Determine the (X, Y) coordinate at the center of the cell enclosing the given text.  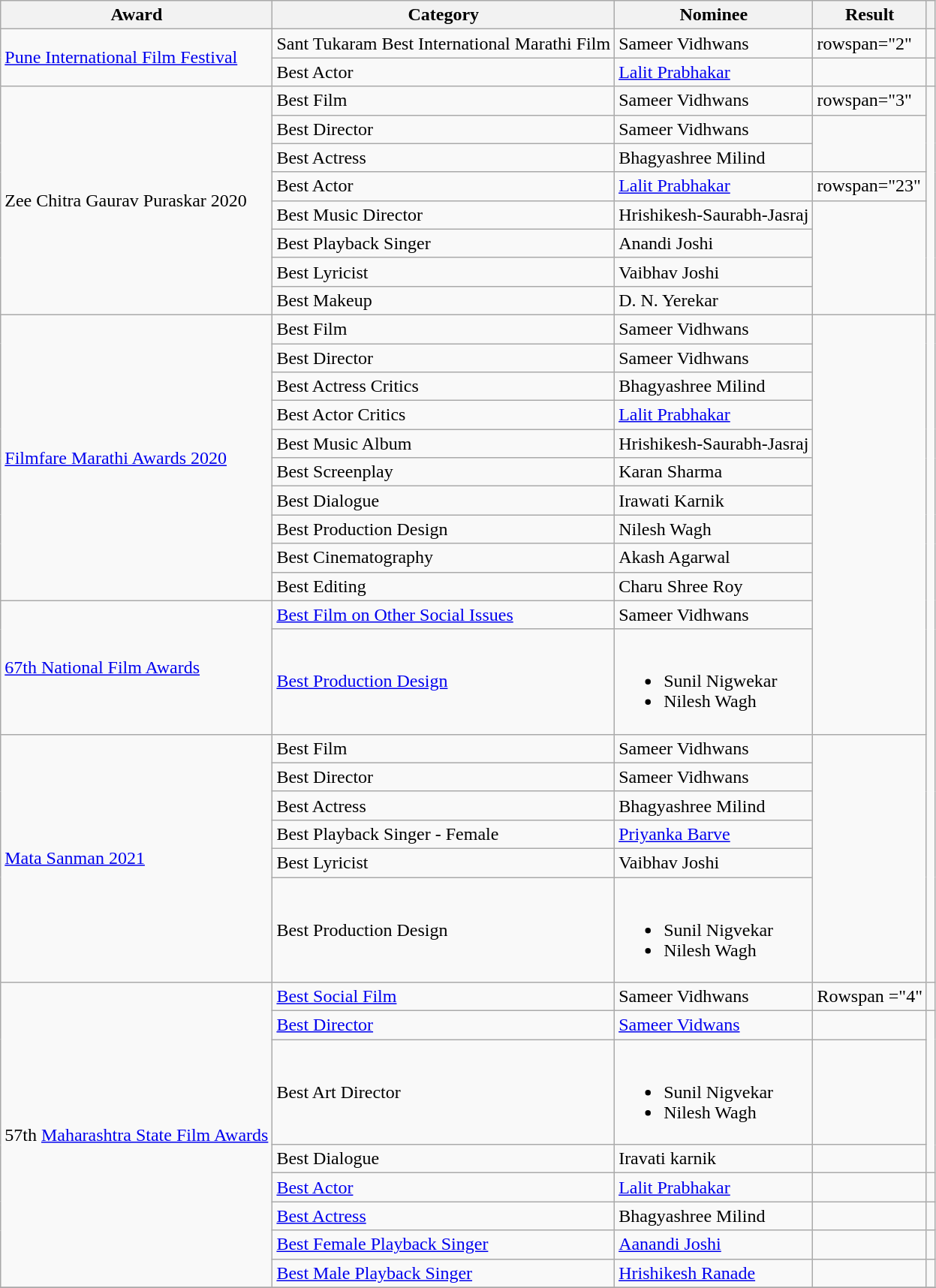
Sameer Vidwans (714, 1025)
Best Social Film (444, 997)
57th Maharashtra State Film Awards (137, 1135)
Sant Tukaram Best International Marathi Film (444, 44)
Zee Chitra Gaurav Puraskar 2020 (137, 200)
Akash Agarwal (714, 558)
Best Female Playback Singer (444, 1244)
Iravati karnik (714, 1159)
rowspan="3" (870, 101)
Best Music Album (444, 444)
Best Cinematography (444, 558)
Irawati Karnik (714, 501)
Best Editing (444, 586)
Best Film on Other Social Issues (444, 615)
Filmfare Marathi Awards 2020 (137, 458)
Nilesh Wagh (714, 529)
67th National Film Awards (137, 667)
Best Actress Critics (444, 387)
Category (444, 15)
Karan Sharma (714, 472)
Priyanka Barve (714, 834)
Pune International Film Festival (137, 58)
rowspan="23" (870, 186)
Aanandi Joshi (714, 1244)
Mata Sanman 2021 (137, 858)
Best Music Director (444, 215)
Hrishikesh Ranade (714, 1273)
Anandi Joshi (714, 243)
Nominee (714, 15)
Rowspan ="4" (870, 997)
rowspan="2" (870, 44)
Best Art Director (444, 1092)
Sunil NigwekarNilesh Wagh (714, 682)
Best Male Playback Singer (444, 1273)
Best Playback Singer - Female (444, 834)
Best Makeup (444, 300)
Charu Shree Roy (714, 586)
Best Playback Singer (444, 243)
Best Screenplay (444, 472)
Best Actor Critics (444, 415)
D. N. Yerekar (714, 300)
Award (137, 15)
Result (870, 15)
